Scan for the cell matching the given text and deliver its [X, Y] coordinate at center. 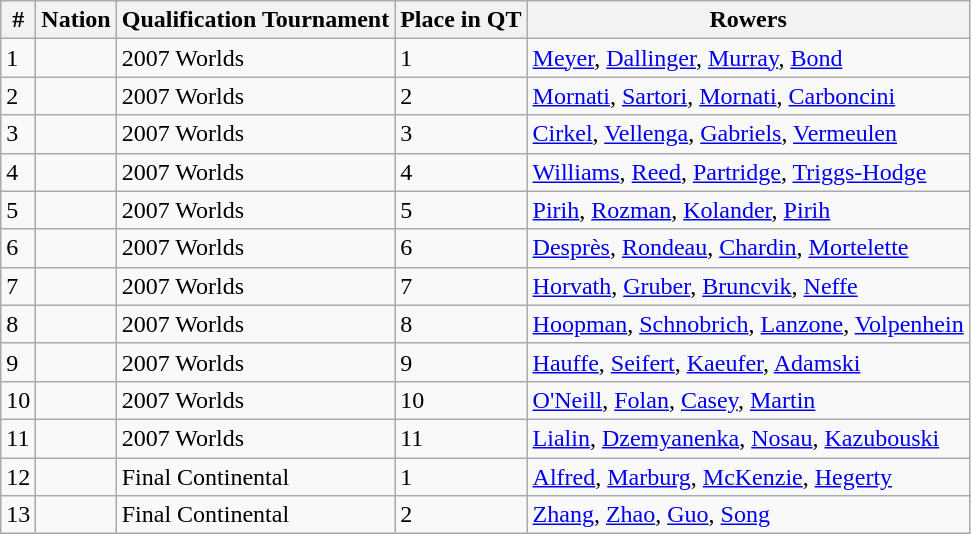
Nation [76, 20]
Qualification Tournament [255, 20]
Horvath, Gruber, Bruncvik, Neffe [748, 286]
Alfred, Marburg, McKenzie, Hegerty [748, 477]
Lialin, Dzemyanenka, Nosau, Kazubouski [748, 438]
Meyer, Dallinger, Murray, Bond [748, 58]
13 [18, 515]
O'Neill, Folan, Casey, Martin [748, 400]
Hoopman, Schnobrich, Lanzone, Volpenhein [748, 324]
# [18, 20]
Mornati, Sartori, Mornati, Carboncini [748, 96]
Cirkel, Vellenga, Gabriels, Vermeulen [748, 134]
Desprès, Rondeau, Chardin, Mortelette [748, 248]
Williams, Reed, Partridge, Triggs-Hodge [748, 172]
Hauffe, Seifert, Kaeufer, Adamski [748, 362]
Place in QT [461, 20]
Zhang, Zhao, Guo, Song [748, 515]
Pirih, Rozman, Kolander, Pirih [748, 210]
Rowers [748, 20]
12 [18, 477]
